Determine the (X, Y) coordinate at the center of the cell enclosing the given text.  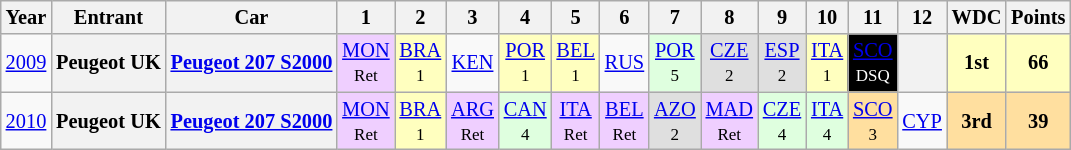
10 (827, 17)
ESP2 (782, 63)
KEN (472, 63)
6 (624, 17)
5 (576, 17)
11 (872, 17)
RUS (624, 63)
12 (922, 17)
8 (730, 17)
2009 (26, 63)
ITA4 (827, 121)
Year (26, 17)
2 (421, 17)
3rd (977, 121)
2010 (26, 121)
MADRet (730, 121)
1 (366, 17)
WDC (977, 17)
CYP (922, 121)
9 (782, 17)
POR1 (526, 63)
SCODSQ (872, 63)
CZE4 (782, 121)
AZO2 (675, 121)
7 (675, 17)
1st (977, 63)
4 (526, 17)
ARGRet (472, 121)
Car (252, 17)
66 (1038, 63)
ITA1 (827, 63)
3 (472, 17)
POR5 (675, 63)
BEL1 (576, 63)
ITARet (576, 121)
BELRet (624, 121)
Points (1038, 17)
CAN4 (526, 121)
39 (1038, 121)
SCO3 (872, 121)
CZE2 (730, 63)
Entrant (108, 17)
